Search for the cell housing the specified text and yield its [X, Y] center coordinate. 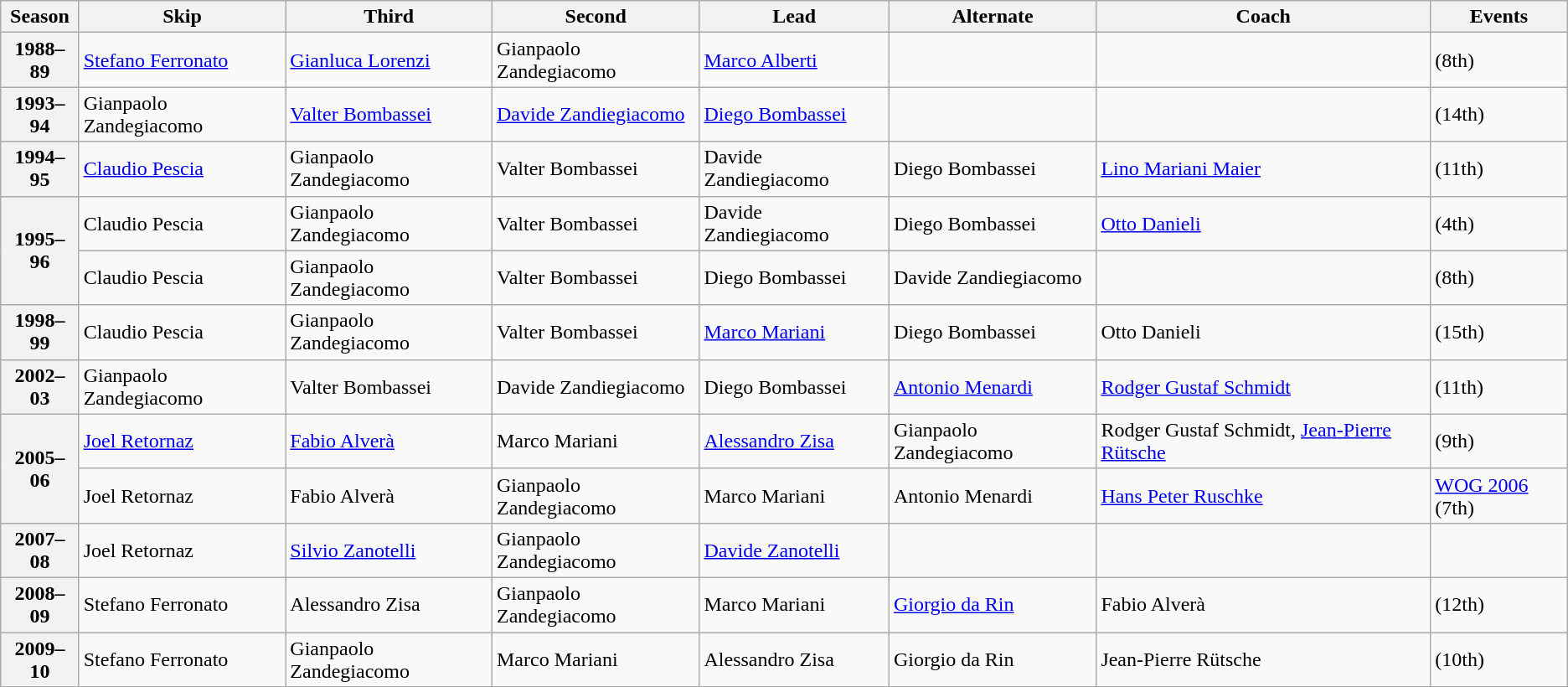
Hans Peter Ruschke [1263, 496]
Rodger Gustaf Schmidt, Jean-Pierre Rütsche [1263, 441]
2007–08 [40, 550]
Davide Zanotelli [794, 550]
Jean-Pierre Rütsche [1263, 659]
(14th) [1499, 114]
1995–96 [40, 251]
1988–89 [40, 60]
(4th) [1499, 223]
(15th) [1499, 332]
Rodger Gustaf Schmidt [1263, 387]
2009–10 [40, 659]
WOG 2006 (7th) [1499, 496]
Lino Mariani Maier [1263, 169]
Marco Alberti [794, 60]
Third [389, 17]
Season [40, 17]
Lead [794, 17]
Skip [183, 17]
(10th) [1499, 659]
(12th) [1499, 605]
Silvio Zanotelli [389, 550]
2005–06 [40, 468]
1998–99 [40, 332]
1993–94 [40, 114]
2008–09 [40, 605]
2002–03 [40, 387]
Gianluca Lorenzi [389, 60]
Events [1499, 17]
Second [595, 17]
(9th) [1499, 441]
1994–95 [40, 169]
Coach [1263, 17]
Alternate [992, 17]
